Find where the given text appears and provide that cell's center as (x, y) coordinate. 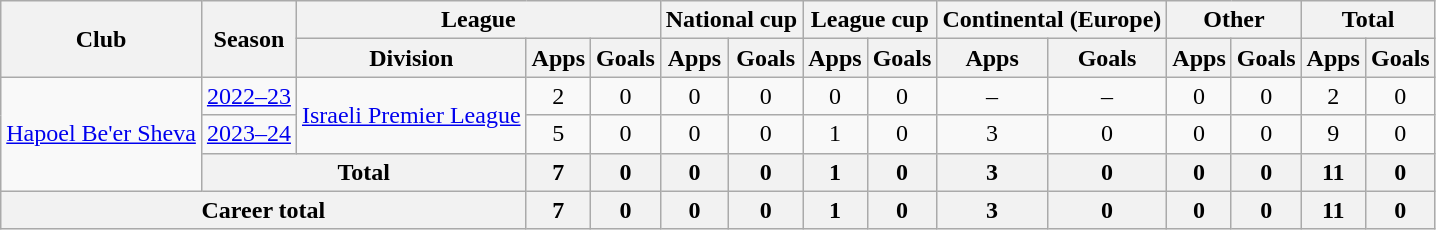
League (478, 20)
2023–24 (248, 134)
5 (558, 134)
Continental (Europe) (1052, 20)
National cup (731, 20)
Hapoel Be'er Sheva (102, 134)
Israeli Premier League (411, 115)
Other (1234, 20)
Career total (264, 210)
Season (248, 39)
Division (411, 58)
Club (102, 39)
League cup (870, 20)
9 (1333, 134)
2022–23 (248, 96)
